Determine the (x, y) coordinate at the center of the cell enclosing the given text.  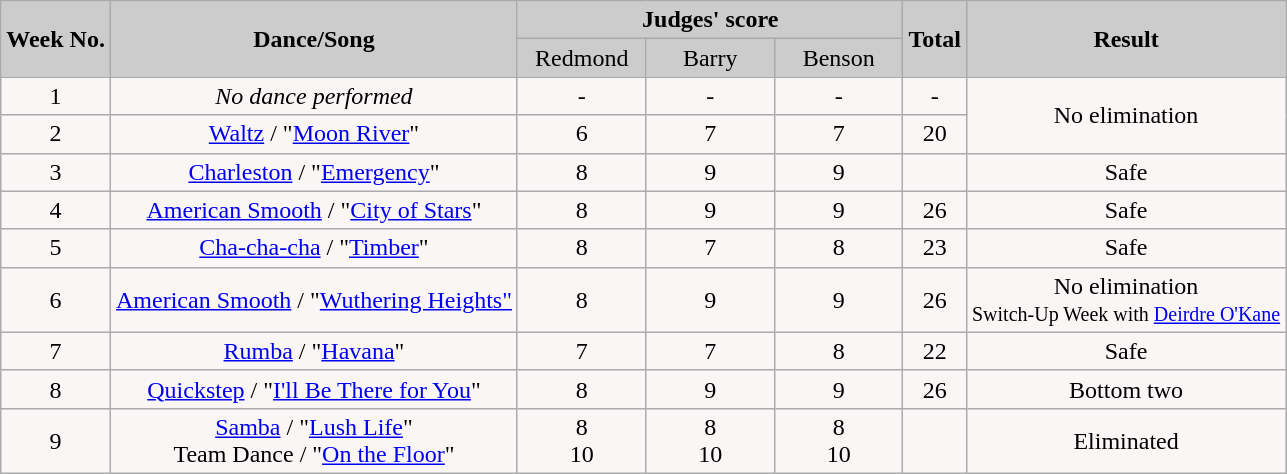
Quickstep / "I'll Be There for You" (314, 389)
Waltz / "Moon River" (314, 134)
2 (56, 134)
Rumba / "Havana" (314, 351)
American Smooth / "City of Stars" (314, 210)
22 (935, 351)
Judges' score (710, 20)
No dance performed (314, 96)
Cha-cha-cha / "Timber" (314, 248)
Total (935, 39)
4 (56, 210)
American Smooth / "Wuthering Heights" (314, 300)
Charleston / "Emergency" (314, 172)
3 (56, 172)
23 (935, 248)
Redmond (581, 58)
Samba / "Lush Life"Team Dance / "On the Floor" (314, 440)
Dance/Song (314, 39)
Barry (710, 58)
5 (56, 248)
Eliminated (1126, 440)
Result (1126, 39)
Bottom two (1126, 389)
No elimination (1126, 115)
Week No. (56, 39)
No eliminationSwitch-Up Week with Deirdre O'Kane (1126, 300)
1 (56, 96)
Benson (838, 58)
20 (935, 134)
